Return [X, Y] of the center of cell containing provided text 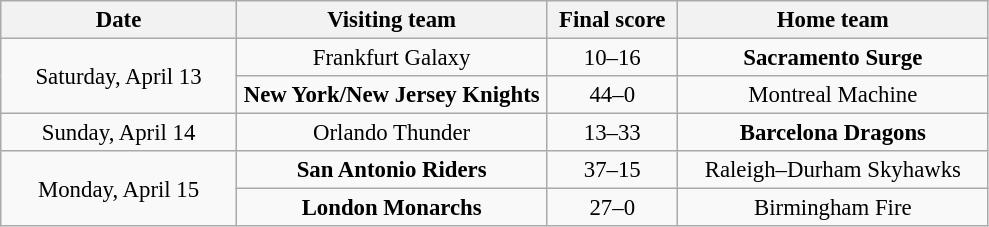
37–15 [612, 170]
27–0 [612, 208]
Saturday, April 13 [119, 76]
Birmingham Fire [834, 208]
Date [119, 20]
New York/New Jersey Knights [392, 95]
Sunday, April 14 [119, 133]
Orlando Thunder [392, 133]
San Antonio Riders [392, 170]
Sacramento Surge [834, 58]
44–0 [612, 95]
London Monarchs [392, 208]
Montreal Machine [834, 95]
Barcelona Dragons [834, 133]
Final score [612, 20]
10–16 [612, 58]
Home team [834, 20]
13–33 [612, 133]
Monday, April 15 [119, 188]
Frankfurt Galaxy [392, 58]
Visiting team [392, 20]
Raleigh–Durham Skyhawks [834, 170]
